Extract the [x, y] coordinate from the center of the cell holding the provided text.  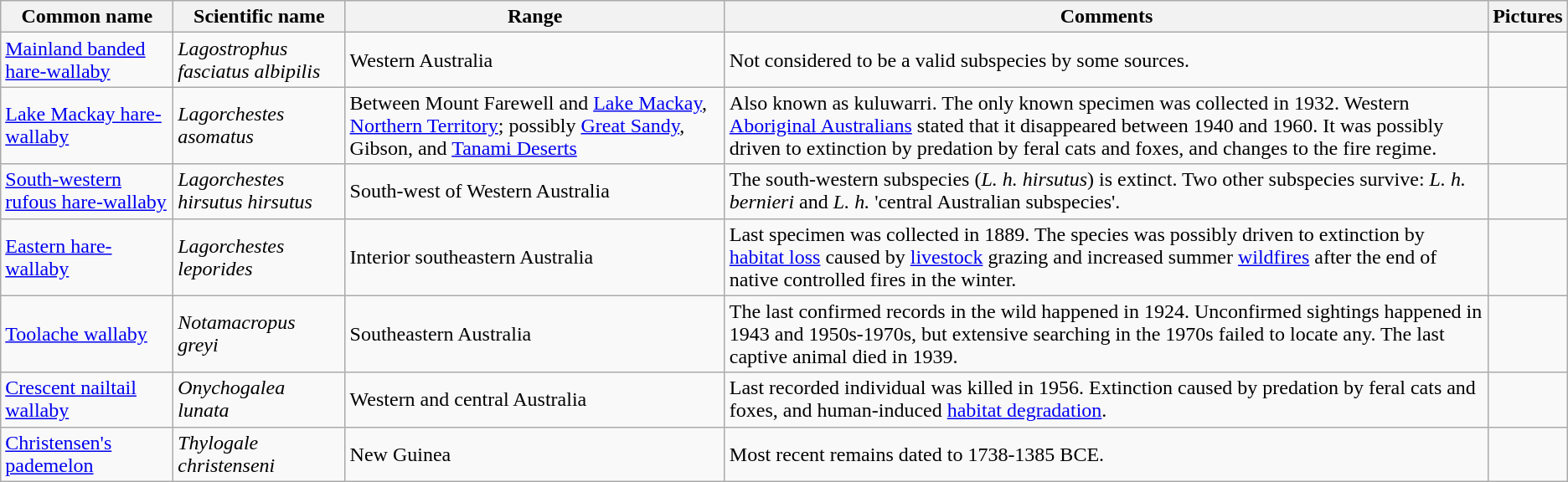
Southeastern Australia [534, 334]
Western Australia [534, 60]
New Guinea [534, 454]
Lake Mackay hare-wallaby [87, 126]
Lagorchestes asomatus [260, 126]
Interior southeastern Australia [534, 257]
Lagorchestes hirsutus hirsutus [260, 191]
Comments [1106, 17]
Onychogalea lunata [260, 400]
Lagostrophus fasciatus albipilis [260, 60]
Common name [87, 17]
Mainland banded hare-wallaby [87, 60]
Most recent remains dated to 1738-1385 BCE. [1106, 454]
Last recorded individual was killed in 1956. Extinction caused by predation by feral cats and foxes, and human-induced habitat degradation. [1106, 400]
Crescent nailtail wallaby [87, 400]
South-western rufous hare-wallaby [87, 191]
Range [534, 17]
Western and central Australia [534, 400]
Notamacropus greyi [260, 334]
Thylogale christenseni [260, 454]
Christensen's pademelon [87, 454]
South-west of Western Australia [534, 191]
The south-western subspecies (L. h. hirsutus) is extinct. Two other subspecies survive: L. h. bernieri and L. h. 'central Australian subspecies'. [1106, 191]
Between Mount Farewell and Lake Mackay, Northern Territory; possibly Great Sandy, Gibson, and Tanami Deserts [534, 126]
Lagorchestes leporides [260, 257]
Pictures [1528, 17]
Toolache wallaby [87, 334]
Scientific name [260, 17]
Eastern hare-wallaby [87, 257]
Not considered to be a valid subspecies by some sources. [1106, 60]
